Detect which cell encompasses the target text, then output its [X, Y] center coordinate. 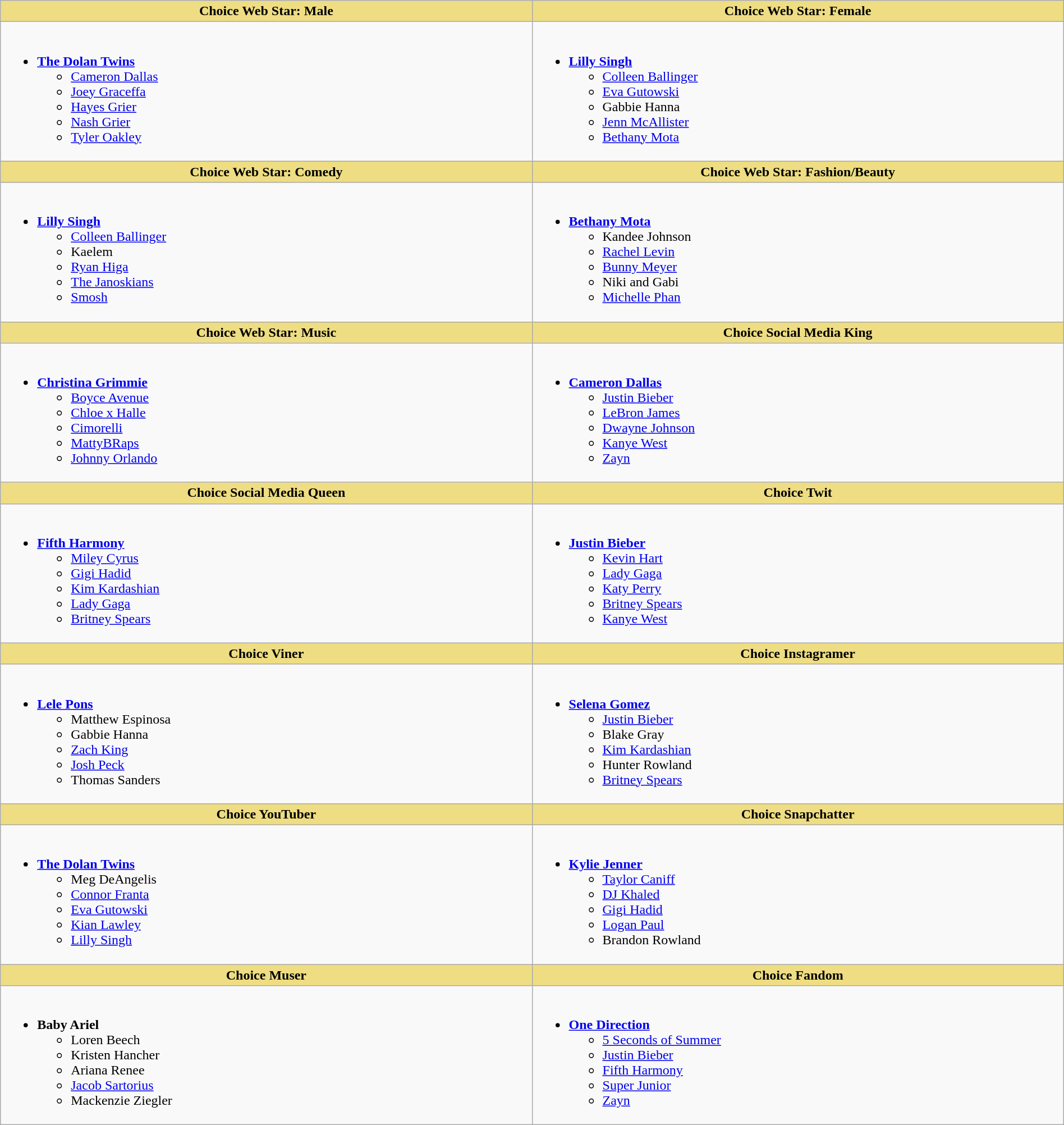
Choice Fandom [798, 975]
Lele PonsMatthew EspinosaGabbie HannaZach KingJosh PeckThomas Sanders [266, 734]
One Direction5 Seconds of SummerJustin BieberFifth HarmonySuper JuniorZayn [798, 1055]
Choice Snapchatter [798, 814]
The Dolan TwinsCameron DallasJoey GraceffaHayes GrierNash GrierTyler Oakley [266, 92]
Cameron DallasJustin BieberLeBron JamesDwayne JohnsonKanye WestZayn [798, 413]
Bethany MotaKandee JohnsonRachel LevinBunny MeyerNiki and GabiMichelle Phan [798, 252]
Lilly SinghColleen BallingerEva GutowskiGabbie HannaJenn McAllisterBethany Mota [798, 92]
Choice Twit [798, 493]
Choice Muser [266, 975]
Choice YouTuber [266, 814]
Choice Web Star: Fashion/Beauty [798, 172]
Choice Web Star: Female [798, 11]
Choice Social Media Queen [266, 493]
The Dolan TwinsMeg DeAngelisConnor FrantaEva GutowskiKian LawleyLilly Singh [266, 894]
Choice Viner [266, 653]
Kylie JennerTaylor CaniffDJ KhaledGigi HadidLogan PaulBrandon Rowland [798, 894]
Baby ArielLoren BeechKristen HancherAriana ReneeJacob SartoriusMackenzie Ziegler [266, 1055]
Choice Web Star: Comedy [266, 172]
Fifth HarmonyMiley CyrusGigi HadidKim KardashianLady GagaBritney Spears [266, 573]
Choice Instagramer [798, 653]
Choice Web Star: Male [266, 11]
Justin BieberKevin HartLady GagaKaty PerryBritney SpearsKanye West [798, 573]
Selena GomezJustin BieberBlake GrayKim KardashianHunter RowlandBritney Spears [798, 734]
Lilly SinghColleen BallingerKaelemRyan HigaThe JanoskiansSmosh [266, 252]
Christina GrimmieBoyce AvenueChloe x HalleCimorelliMattyBRapsJohnny Orlando [266, 413]
Choice Web Star: Music [266, 332]
Choice Social Media King [798, 332]
